Return the [X, Y] coordinate for the center point of the cell that contains the specified text.  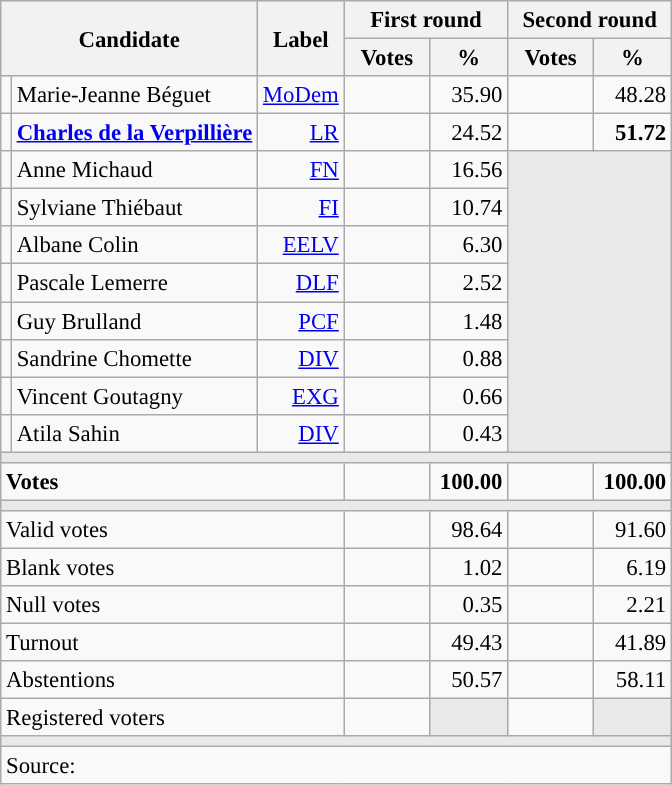
Guy Brulland [134, 321]
48.28 [632, 95]
Pascale Lemerre [134, 283]
24.52 [469, 133]
1.48 [469, 321]
Sandrine Chomette [134, 358]
Second round [590, 20]
DLF [302, 283]
EXG [302, 396]
Candidate [130, 38]
0.35 [469, 605]
2.21 [632, 605]
58.11 [632, 680]
41.89 [632, 643]
Registered voters [172, 718]
Albane Colin [134, 245]
Marie-Jeanne Béguet [134, 95]
16.56 [469, 170]
Abstentions [172, 680]
51.72 [632, 133]
MoDem [302, 95]
First round [426, 20]
0.66 [469, 396]
EELV [302, 245]
49.43 [469, 643]
Label [302, 38]
Vincent Goutagny [134, 396]
Valid votes [172, 530]
Source: [336, 766]
98.64 [469, 530]
6.19 [632, 567]
Charles de la Verpillière [134, 133]
35.90 [469, 95]
91.60 [632, 530]
FI [302, 208]
Atila Sahin [134, 433]
50.57 [469, 680]
LR [302, 133]
FN [302, 170]
0.88 [469, 358]
2.52 [469, 283]
1.02 [469, 567]
0.43 [469, 433]
PCF [302, 321]
Blank votes [172, 567]
Anne Michaud [134, 170]
Sylviane Thiébaut [134, 208]
6.30 [469, 245]
10.74 [469, 208]
Null votes [172, 605]
Turnout [172, 643]
